From the cell containing the given text, extract its center point as (x, y) coordinate. 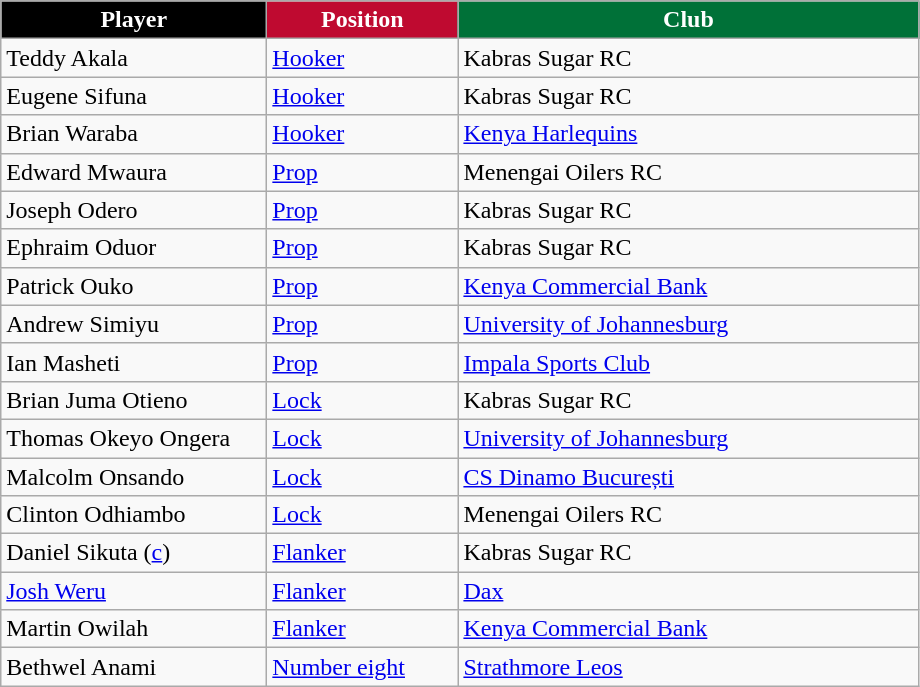
Josh Weru (134, 591)
Player (134, 20)
Thomas Okeyo Ongera (134, 438)
Ian Masheti (134, 362)
Number eight (362, 667)
Impala Sports Club (688, 362)
Malcolm Onsando (134, 477)
Position (362, 20)
Strathmore Leos (688, 667)
Club (688, 20)
Brian Waraba (134, 134)
Joseph Odero (134, 210)
Kenya Harlequins (688, 134)
Martin Owilah (134, 629)
Ephraim Oduor (134, 248)
Dax (688, 591)
Brian Juma Otieno (134, 400)
CS Dinamo București (688, 477)
Clinton Odhiambo (134, 515)
Eugene Sifuna (134, 96)
Patrick Ouko (134, 286)
Andrew Simiyu (134, 324)
Daniel Sikuta (c) (134, 553)
Edward Mwaura (134, 172)
Teddy Akala (134, 58)
Bethwel Anami (134, 667)
